Output the [x, y] coordinate of the center of the cell containing the given text.  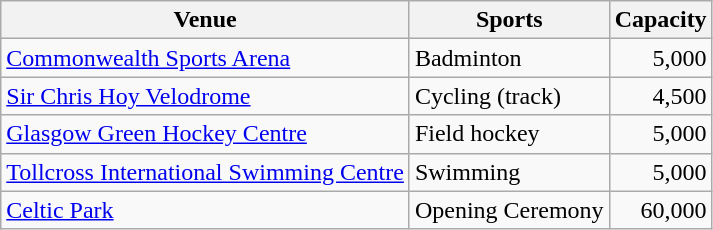
4,500 [660, 96]
Glasgow Green Hockey Centre [206, 134]
Sir Chris Hoy Velodrome [206, 96]
Opening Ceremony [509, 210]
Celtic Park [206, 210]
Sports [509, 20]
Capacity [660, 20]
60,000 [660, 210]
Badminton [509, 58]
Commonwealth Sports Arena [206, 58]
Field hockey [509, 134]
Tollcross International Swimming Centre [206, 172]
Cycling (track) [509, 96]
Swimming [509, 172]
Venue [206, 20]
